Find where the given text appears and provide that cell's center as [X, Y] coordinate. 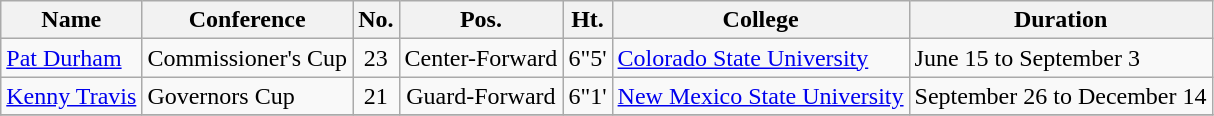
Conference [248, 20]
September 26 to December 14 [1060, 96]
Commissioner's Cup [248, 58]
Center-Forward [481, 58]
Ht. [588, 20]
Name [72, 20]
23 [376, 58]
Pat Durham [72, 58]
No. [376, 20]
Kenny Travis [72, 96]
Duration [1060, 20]
6"1' [588, 96]
Guard-Forward [481, 96]
New Mexico State University [760, 96]
Governors Cup [248, 96]
June 15 to September 3 [1060, 58]
Colorado State University [760, 58]
21 [376, 96]
6"5' [588, 58]
Pos. [481, 20]
College [760, 20]
